For the text-containing cell, return its midpoint in [x, y] coordinate format. 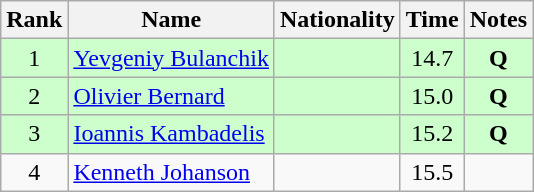
15.0 [432, 96]
Time [432, 20]
3 [34, 134]
Rank [34, 20]
2 [34, 96]
4 [34, 172]
15.5 [432, 172]
Kenneth Johanson [172, 172]
Nationality [337, 20]
Yevgeniy Bulanchik [172, 58]
Ioannis Kambadelis [172, 134]
Olivier Bernard [172, 96]
15.2 [432, 134]
Name [172, 20]
1 [34, 58]
Notes [498, 20]
14.7 [432, 58]
